Search for the cell housing the specified text and yield its (x, y) center coordinate. 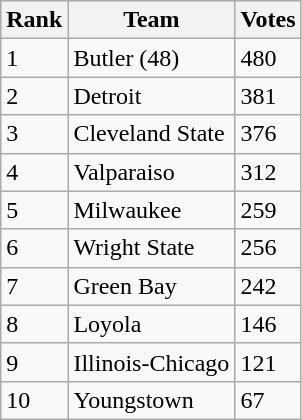
312 (268, 172)
Loyola (152, 324)
376 (268, 134)
7 (34, 286)
Butler (48) (152, 58)
8 (34, 324)
Illinois-Chicago (152, 362)
10 (34, 400)
4 (34, 172)
Milwaukee (152, 210)
67 (268, 400)
242 (268, 286)
381 (268, 96)
Green Bay (152, 286)
256 (268, 248)
259 (268, 210)
1 (34, 58)
6 (34, 248)
Wright State (152, 248)
121 (268, 362)
146 (268, 324)
3 (34, 134)
2 (34, 96)
9 (34, 362)
Rank (34, 20)
Youngstown (152, 400)
Valparaiso (152, 172)
5 (34, 210)
480 (268, 58)
Detroit (152, 96)
Team (152, 20)
Cleveland State (152, 134)
Votes (268, 20)
